Provide the [X, Y] coordinate of the cell's center where the given text is located.  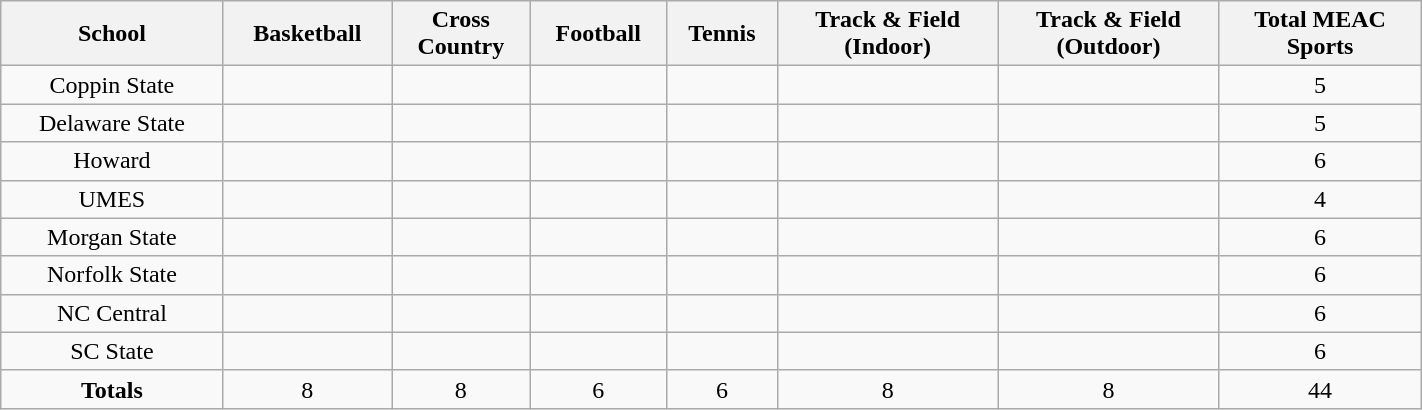
Tennis [722, 34]
Total MEACSports [1320, 34]
School [112, 34]
CrossCountry [461, 34]
Football [598, 34]
SC State [112, 351]
4 [1320, 199]
Totals [112, 389]
NC Central [112, 313]
Track & Field(Indoor) [888, 34]
Coppin State [112, 85]
Track & Field(Outdoor) [1108, 34]
Howard [112, 161]
UMES [112, 199]
Basketball [308, 34]
44 [1320, 389]
Norfolk State [112, 275]
Delaware State [112, 123]
Morgan State [112, 237]
